Identify which cell holds the provided text, then report its [X, Y] central coordinate. 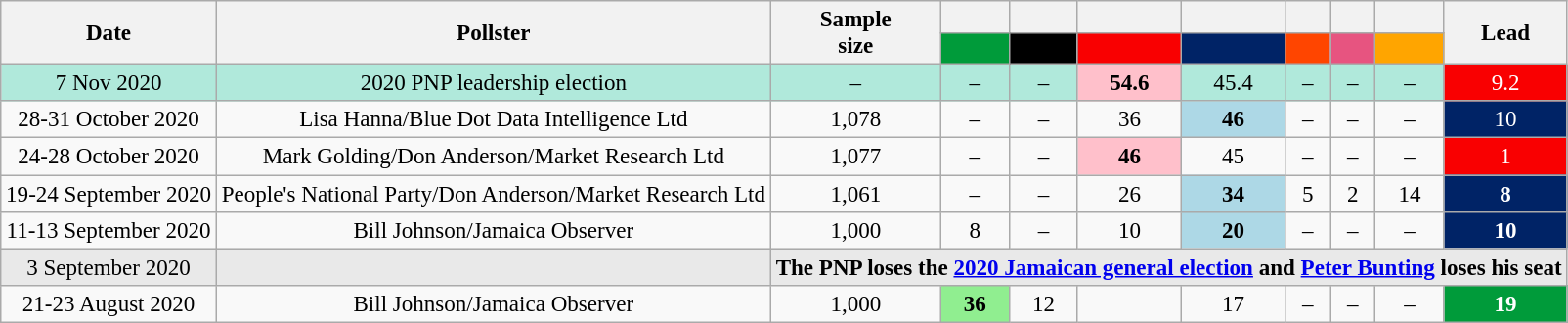
26 [1129, 194]
28-31 October 2020 [109, 119]
The PNP loses the 2020 Jamaican general election and Peter Bunting loses his seat [1169, 267]
Pollster [493, 33]
34 [1234, 194]
3 September 2020 [109, 267]
45 [1234, 157]
Samplesize [855, 33]
14 [1410, 194]
2 [1353, 194]
7 Nov 2020 [109, 83]
24-28 October 2020 [109, 157]
1 [1505, 157]
45.4 [1234, 83]
1,061 [855, 194]
19 [1505, 304]
17 [1234, 304]
1,078 [855, 119]
2020 PNP leadership election [493, 83]
9.2 [1505, 83]
12 [1043, 304]
People's National Party/Don Anderson/Market Research Ltd [493, 194]
20 [1234, 231]
11-13 September 2020 [109, 231]
54.6 [1129, 83]
Date [109, 33]
Lead [1505, 33]
5 [1308, 194]
1,077 [855, 157]
Mark Golding/Don Anderson/Market Research Ltd [493, 157]
21-23 August 2020 [109, 304]
Lisa Hanna/Blue Dot Data Intelligence Ltd [493, 119]
19-24 September 2020 [109, 194]
